Scan for the cell matching the given text and deliver its (x, y) coordinate at center. 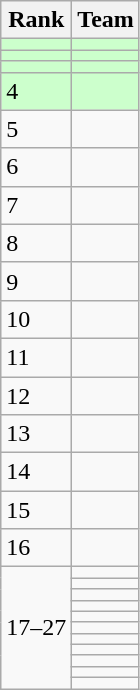
Team (106, 20)
Rank (36, 20)
6 (36, 167)
13 (36, 434)
4 (36, 91)
16 (36, 548)
17–27 (36, 628)
12 (36, 395)
11 (36, 357)
5 (36, 129)
14 (36, 472)
10 (36, 319)
7 (36, 205)
15 (36, 510)
9 (36, 281)
8 (36, 243)
